Capture the cell that displays the provided text and extract its (x, y) central coordinate. 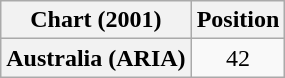
42 (238, 58)
Chart (2001) (96, 20)
Position (238, 20)
Australia (ARIA) (96, 58)
